Locate the cell with the specified text and output its (X, Y) center coordinate. 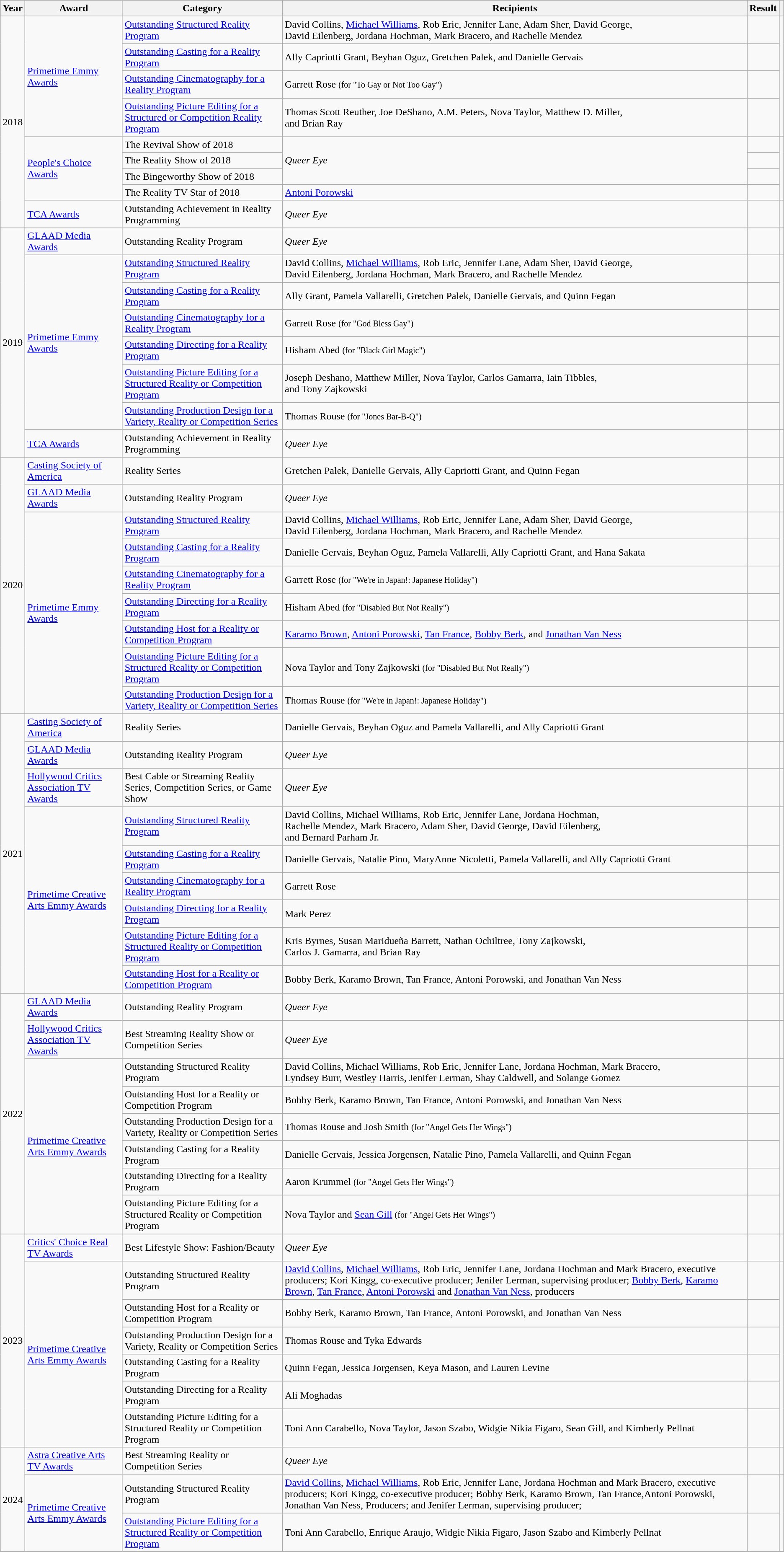
People's Choice Awards (74, 168)
Category (202, 8)
Garrett Rose (for "To Gay or Not Too Gay") (515, 85)
Recipients (515, 8)
Mark Perez (515, 913)
Antoni Porowski (515, 192)
Ali Moghadas (515, 1395)
2019 (13, 342)
The Bingeworthy Show of 2018 (202, 176)
Thomas Rouse and Josh Smith (for "Angel Gets Her Wings") (515, 1127)
Year (13, 8)
Best Cable or Streaming Reality Series, Competition Series, or Game Show (202, 788)
The Reality TV Star of 2018 (202, 192)
Garrett Rose (for "God Bless Gay") (515, 323)
Quinn Fegan, Jessica Jorgensen, Keya Mason, and Lauren Levine (515, 1368)
Thomas Rouse and Tyka Edwards (515, 1341)
Ally Capriotti Grant, Beyhan Oguz, Gretchen Palek, and Danielle Gervais (515, 57)
Garrett Rose (for "We're in Japan!: Japanese Holiday") (515, 580)
2024 (13, 1499)
Result (763, 8)
Karamo Brown, Antoni Porowski, Tan France, Bobby Berk, and Jonathan Van Ness (515, 634)
Critics' Choice Real TV Awards (74, 1247)
2023 (13, 1340)
Best Lifestyle Show: Fashion/Beauty (202, 1247)
Award (74, 8)
The Reality Show of 2018 (202, 160)
2021 (13, 853)
2020 (13, 586)
Aaron Krummel (for "Angel Gets Her Wings") (515, 1182)
2022 (13, 1113)
The Revival Show of 2018 (202, 145)
Thomas Scott Reuther, Joe DeShano, A.M. Peters, Nova Taylor, Matthew D. Miller, and Brian Ray (515, 117)
Garrett Rose (515, 887)
Toni Ann Carabello, Nova Taylor, Jason Szabo, Widgie Nikia Figaro, Sean Gill, and Kimberly Pellnat (515, 1428)
Joseph Deshano, Matthew Miller, Nova Taylor, Carlos Gamarra, Iain Tibbles, and Tony Zajkowski (515, 383)
Gretchen Palek, Danielle Gervais, Ally Capriotti Grant, and Quinn Fegan (515, 471)
Best Streaming Reality Show or Competition Series (202, 1040)
Thomas Rouse (for "We're in Japan!: Japanese Holiday") (515, 700)
Danielle Gervais, Beyhan Oguz, Pamela Vallarelli, Ally Capriotti Grant, and Hana Sakata (515, 552)
Danielle Gervais, Natalie Pino, MaryAnne Nicoletti, Pamela Vallarelli, and Ally Capriotti Grant (515, 859)
Thomas Rouse (for "Jones Bar-B-Q") (515, 416)
Danielle Gervais, Beyhan Oguz and Pamela Vallarelli, and Ally Capriotti Grant (515, 727)
Outstanding Picture Editing for a Structured or Competition Reality Program (202, 117)
Ally Grant, Pamela Vallarelli, Gretchen Palek, Danielle Gervais, and Quinn Fegan (515, 296)
Danielle Gervais, Jessica Jorgensen, Natalie Pino, Pamela Vallarelli, and Quinn Fegan (515, 1154)
Nova Taylor and Sean Gill (for "Angel Gets Her Wings") (515, 1214)
Nova Taylor and Tony Zajkowski (for "Disabled But Not Really") (515, 667)
Astra Creative Arts TV Awards (74, 1461)
Best Streaming Reality or Competition Series (202, 1461)
Hisham Abed (for "Black Girl Magic") (515, 350)
Kris Byrnes, Susan Maridueña Barrett, Nathan Ochiltree, Tony Zajkowski, Carlos J. Gamarra, and Brian Ray (515, 947)
2018 (13, 122)
Toni Ann Carabello, Enrique Araujo, Widgie Nikia Figaro, Jason Szabo and Kimberly Pellnat (515, 1532)
Hisham Abed (for "Disabled But Not Really") (515, 607)
